Identify which cell holds the provided text, then report its [X, Y] central coordinate. 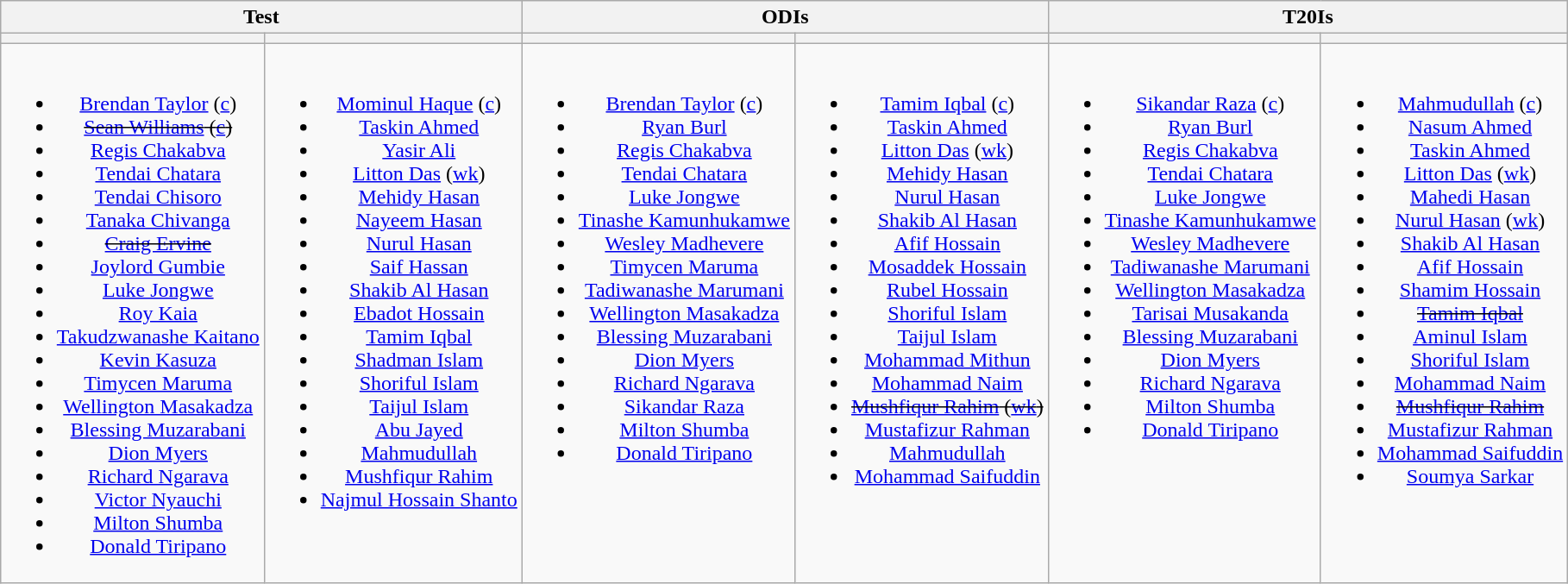
T20Is [1308, 17]
Test [260, 17]
ODIs [785, 17]
